From the cell containing the given text, extract its center point as [x, y] coordinate. 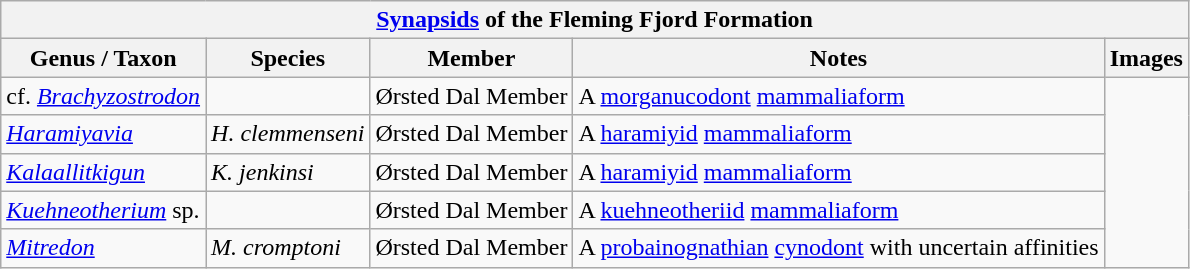
Synapsids of the Fleming Fjord Formation [595, 20]
A probainognathian cynodont with uncertain affinities [838, 248]
Member [472, 58]
Kuehneotherium sp. [104, 210]
A morganucodont mammaliaform [838, 96]
K. jenkinsi [288, 172]
Kalaallitkigun [104, 172]
H. clemmenseni [288, 134]
Notes [838, 58]
Genus / Taxon [104, 58]
cf. Brachyzostrodon [104, 96]
Haramiyavia [104, 134]
M. cromptoni [288, 248]
Images [1146, 58]
Species [288, 58]
A kuehneotheriid mammaliaform [838, 210]
Mitredon [104, 248]
